Search for the cell housing the specified text and yield its [X, Y] center coordinate. 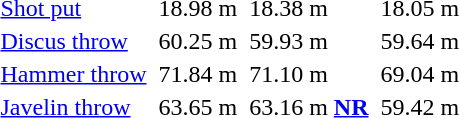
71.10 m [309, 74]
60.25 m [198, 41]
71.84 m [198, 74]
59.93 m [309, 41]
